Return (X, Y) of the center of cell containing provided text 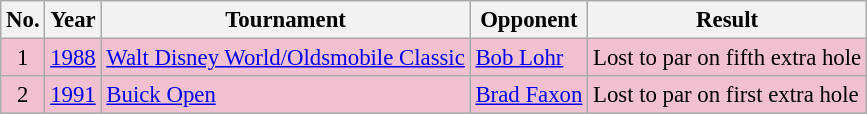
Lost to par on fifth extra hole (728, 58)
Brad Faxon (529, 95)
Result (728, 20)
Bob Lohr (529, 58)
2 (23, 95)
1991 (73, 95)
Buick Open (286, 95)
Lost to par on first extra hole (728, 95)
Opponent (529, 20)
1 (23, 58)
Year (73, 20)
1988 (73, 58)
Walt Disney World/Oldsmobile Classic (286, 58)
Tournament (286, 20)
No. (23, 20)
